Scan for the cell matching the given text and deliver its (x, y) coordinate at center. 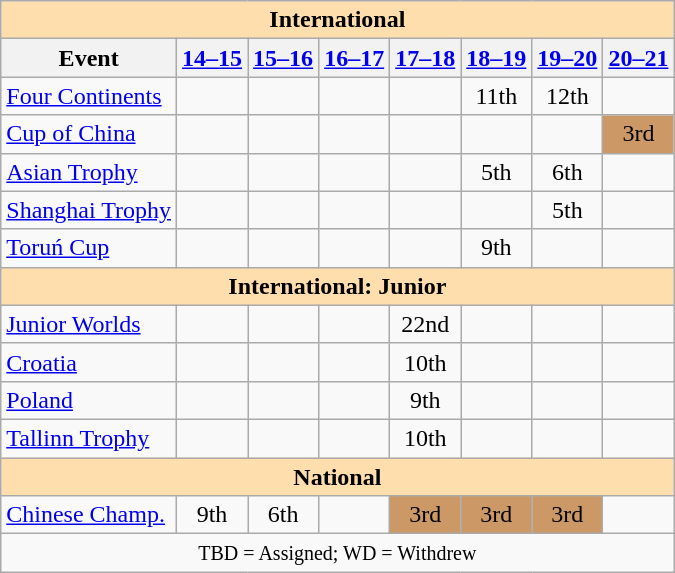
Four Continents (89, 96)
16–17 (354, 58)
18–19 (496, 58)
19–20 (568, 58)
15–16 (284, 58)
Asian Trophy (89, 172)
Tallinn Trophy (89, 438)
Cup of China (89, 134)
Chinese Champ. (89, 515)
National (338, 477)
11th (496, 96)
Toruń Cup (89, 248)
Event (89, 58)
12th (568, 96)
International (338, 20)
17–18 (426, 58)
International: Junior (338, 286)
22nd (426, 324)
14–15 (212, 58)
Junior Worlds (89, 324)
Croatia (89, 362)
Shanghai Trophy (89, 210)
Poland (89, 400)
20–21 (638, 58)
TBD = Assigned; WD = Withdrew (338, 553)
